Return [X, Y] of the center of cell containing provided text 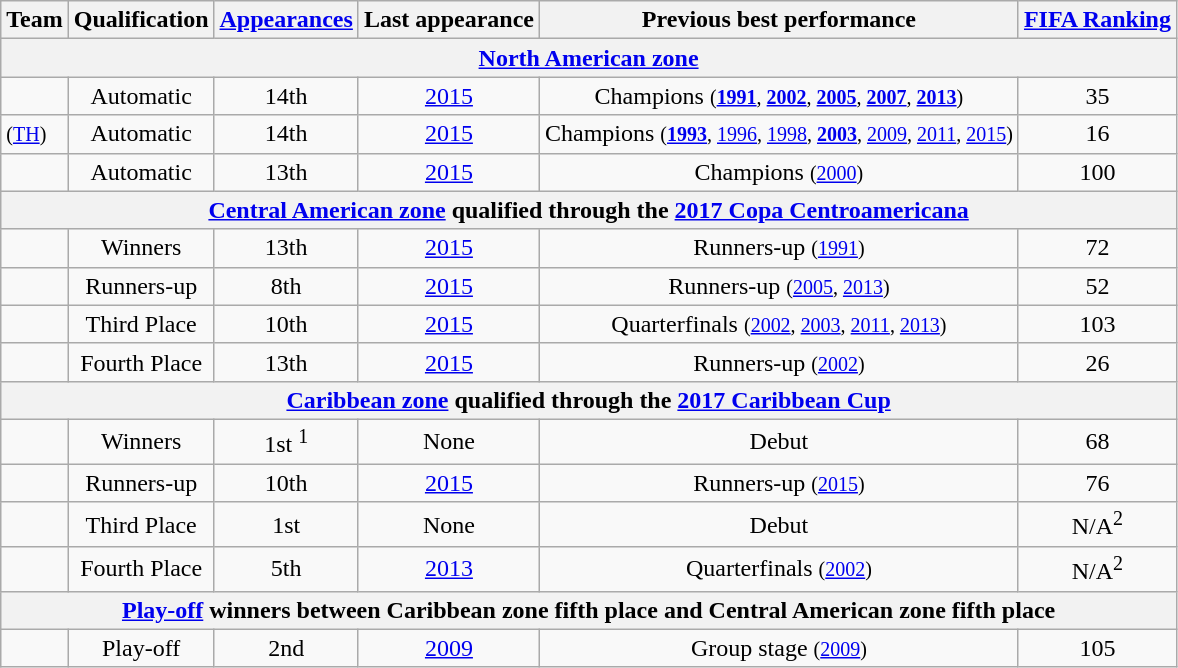
68 [1097, 442]
52 [1097, 286]
Champions (1991, 2002, 2005, 2007, 2013) [778, 96]
Play-off winners between Caribbean zone fifth place and Central American zone fifth place [589, 610]
Appearances [286, 20]
2nd [286, 648]
Runners-up (1991) [778, 248]
Central American zone qualified through the 2017 Copa Centroamericana [589, 210]
Runners-up (2015) [778, 483]
Group stage (2009) [778, 648]
103 [1097, 324]
105 [1097, 648]
Last appearance [448, 20]
5th [286, 570]
16 [1097, 134]
(TH) [35, 134]
Champions (1993, 1996, 1998, 2003, 2009, 2011, 2015) [778, 134]
35 [1097, 96]
Runners-up (2005, 2013) [778, 286]
Runners-up (2002) [778, 362]
Team [35, 20]
FIFA Ranking [1097, 20]
72 [1097, 248]
2013 [448, 570]
Champions (2000) [778, 172]
1st [286, 524]
8th [286, 286]
2009 [448, 648]
76 [1097, 483]
North American zone [589, 58]
Qualification [141, 20]
Quarterfinals (2002, 2003, 2011, 2013) [778, 324]
Caribbean zone qualified through the 2017 Caribbean Cup [589, 400]
1st 1 [286, 442]
Previous best performance [778, 20]
100 [1097, 172]
26 [1097, 362]
Quarterfinals (2002) [778, 570]
Play-off [141, 648]
